Extract the [x, y] coordinate from the center of the cell holding the provided text.  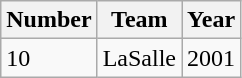
LaSalle [139, 58]
Team [139, 20]
Year [212, 20]
2001 [212, 58]
10 [49, 58]
Number [49, 20]
